Pinpoint the cell where the given text exists, returning its [x, y] midpoint coordinate. 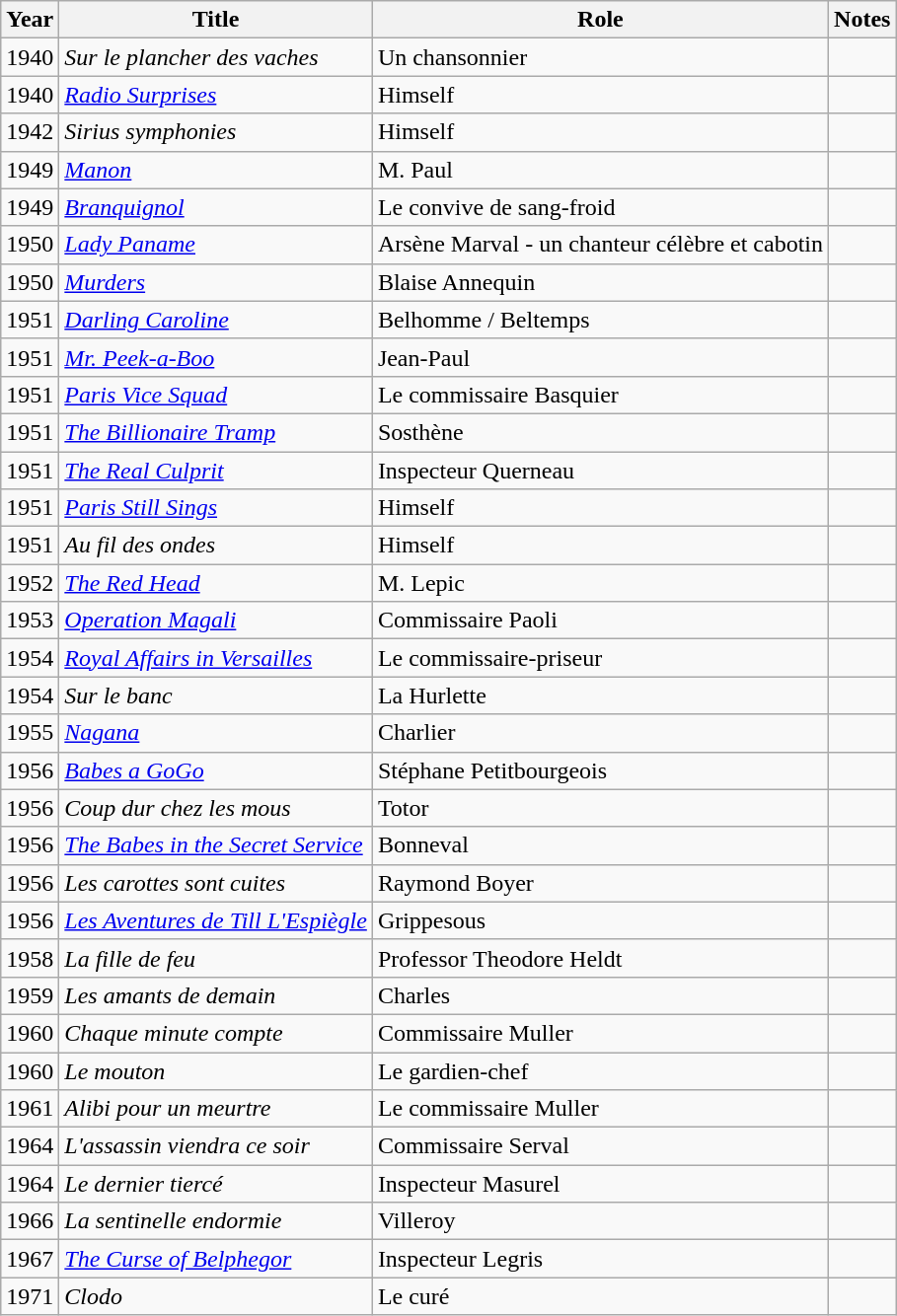
La fille de feu [216, 958]
Les carottes sont cuites [216, 883]
Chaque minute compte [216, 1033]
Radio Surprises [216, 95]
M. Paul [600, 170]
1958 [30, 958]
Blaise Annequin [600, 282]
Bonneval [600, 845]
The Red Head [216, 583]
Sirius symphonies [216, 132]
Le dernier tiercé [216, 1184]
La Hurlette [600, 695]
1942 [30, 132]
Notes [862, 20]
1959 [30, 995]
Operation Magali [216, 621]
Le curé [600, 1296]
Inspecteur Masurel [600, 1184]
1966 [30, 1221]
Babes a GoGo [216, 770]
Les amants de demain [216, 995]
Alibi pour un meurtre [216, 1109]
Year [30, 20]
Jean-Paul [600, 357]
1961 [30, 1109]
Murders [216, 282]
Charles [600, 995]
Professor Theodore Heldt [600, 958]
Paris Vice Squad [216, 395]
Raymond Boyer [600, 883]
Paris Still Sings [216, 508]
Branquignol [216, 207]
Totor [600, 808]
La sentinelle endormie [216, 1221]
The Curse of Belphegor [216, 1259]
Sur le banc [216, 695]
L'assassin viendra ce soir [216, 1146]
Royal Affairs in Versailles [216, 658]
Le commissaire-priseur [600, 658]
Les Aventures de Till L'Espiègle [216, 920]
1955 [30, 733]
Commissaire Paoli [600, 621]
Lady Paname [216, 245]
Le gardien-chef [600, 1070]
Stéphane Petitbourgeois [600, 770]
Nagana [216, 733]
Le commissaire Basquier [600, 395]
Au fil des ondes [216, 546]
M. Lepic [600, 583]
1971 [30, 1296]
Clodo [216, 1296]
Arsène Marval - un chanteur célèbre et cabotin [600, 245]
Sur le plancher des vaches [216, 57]
Un chansonnier [600, 57]
Belhomme / Beltemps [600, 320]
1952 [30, 583]
1953 [30, 621]
Coup dur chez les mous [216, 808]
Inspecteur Legris [600, 1259]
The Billionaire Tramp [216, 432]
Commissaire Serval [600, 1146]
1967 [30, 1259]
Grippesous [600, 920]
Commissaire Muller [600, 1033]
Role [600, 20]
The Real Culprit [216, 471]
Charlier [600, 733]
Manon [216, 170]
Title [216, 20]
Le convive de sang-froid [600, 207]
Le mouton [216, 1070]
Villeroy [600, 1221]
The Babes in the Secret Service [216, 845]
Darling Caroline [216, 320]
Mr. Peek-a-Boo [216, 357]
Inspecteur Querneau [600, 471]
Sosthène [600, 432]
Le commissaire Muller [600, 1109]
